Search for the cell housing the specified text and yield its [X, Y] center coordinate. 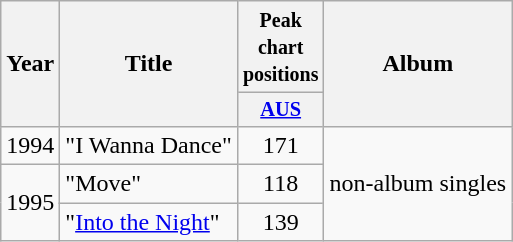
Album [418, 64]
1995 [30, 203]
Peak chart positions [280, 47]
"Move" [149, 184]
118 [280, 184]
non-album singles [418, 183]
"I Wanna Dance" [149, 145]
Year [30, 64]
"Into the Night" [149, 222]
1994 [30, 145]
AUS [280, 110]
Title [149, 64]
171 [280, 145]
139 [280, 222]
